Provide the [X, Y] coordinate of the cell's center where the given text is located.  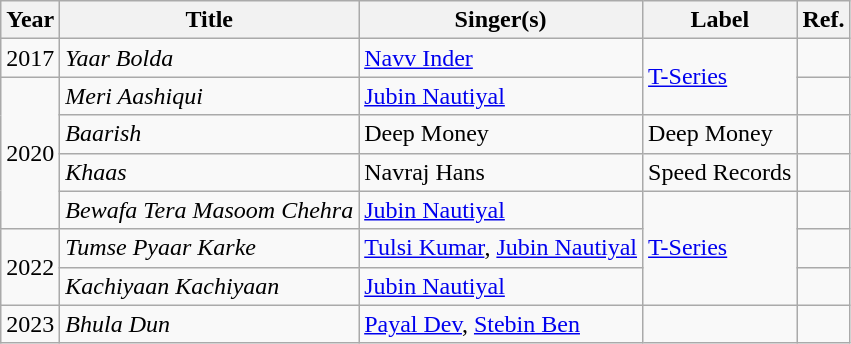
Yaar Bolda [210, 58]
2020 [30, 153]
Label [720, 20]
2022 [30, 267]
Speed Records [720, 172]
Bhula Dun [210, 324]
2017 [30, 58]
Meri Aashiqui [210, 96]
Singer(s) [501, 20]
Bewafa Tera Masoom Chehra [210, 210]
Navv Inder [501, 58]
Payal Dev, Stebin Ben [501, 324]
Baarish [210, 134]
Navraj Hans [501, 172]
Kachiyaan Kachiyaan [210, 286]
Year [30, 20]
Ref. [824, 20]
2023 [30, 324]
Tulsi Kumar, Jubin Nautiyal [501, 248]
Tumse Pyaar Karke [210, 248]
Khaas [210, 172]
Title [210, 20]
